For the text-containing cell, return its midpoint in (x, y) coordinate format. 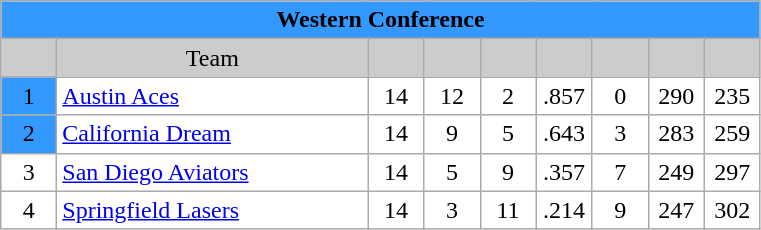
Austin Aces (212, 96)
.214 (564, 210)
7 (620, 172)
11 (508, 210)
249 (676, 172)
.643 (564, 134)
297 (732, 172)
Western Conference (381, 20)
Team (212, 58)
247 (676, 210)
Springfield Lasers (212, 210)
259 (732, 134)
283 (676, 134)
4 (29, 210)
12 (452, 96)
290 (676, 96)
San Diego Aviators (212, 172)
235 (732, 96)
1 (29, 96)
0 (620, 96)
.357 (564, 172)
California Dream (212, 134)
302 (732, 210)
.857 (564, 96)
